For the text-containing cell, return its midpoint in (X, Y) coordinate format. 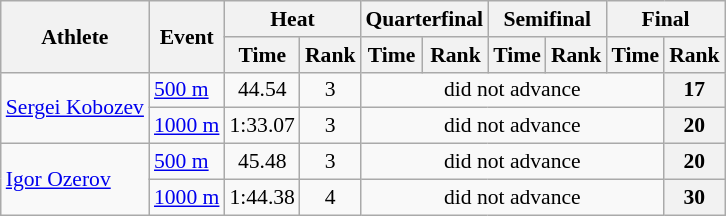
17 (694, 90)
44.54 (262, 90)
Igor Ozerov (75, 180)
1:33.07 (262, 126)
Semifinal (547, 19)
30 (694, 197)
Quarterfinal (424, 19)
4 (330, 197)
45.48 (262, 162)
Sergei Kobozev (75, 108)
Athlete (75, 36)
1:44.38 (262, 197)
Final (665, 19)
Heat (292, 19)
Event (186, 36)
